From the cell containing the given text, extract its center point as [X, Y] coordinate. 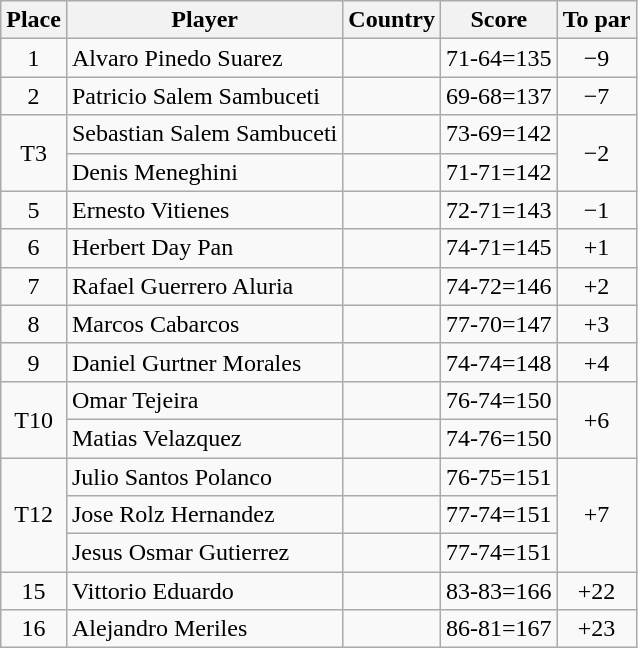
Rafael Guerrero Aluria [204, 286]
Jose Rolz Hernandez [204, 515]
Marcos Cabarcos [204, 324]
74-71=145 [500, 248]
1 [34, 58]
16 [34, 629]
86-81=167 [500, 629]
5 [34, 210]
T12 [34, 515]
Country [392, 20]
2 [34, 96]
Place [34, 20]
Julio Santos Polanco [204, 477]
73-69=142 [500, 134]
+1 [596, 248]
+23 [596, 629]
To par [596, 20]
Score [500, 20]
72-71=143 [500, 210]
Daniel Gurtner Morales [204, 362]
Herbert Day Pan [204, 248]
−2 [596, 153]
+6 [596, 419]
74-76=150 [500, 438]
71-64=135 [500, 58]
+4 [596, 362]
83-83=166 [500, 591]
Ernesto Vitienes [204, 210]
77-70=147 [500, 324]
Matias Velazquez [204, 438]
76-74=150 [500, 400]
−7 [596, 96]
T10 [34, 419]
Denis Meneghini [204, 172]
−9 [596, 58]
+2 [596, 286]
Vittorio Eduardo [204, 591]
15 [34, 591]
7 [34, 286]
Alvaro Pinedo Suarez [204, 58]
Omar Tejeira [204, 400]
74-72=146 [500, 286]
74-74=148 [500, 362]
Player [204, 20]
T3 [34, 153]
+7 [596, 515]
6 [34, 248]
+22 [596, 591]
9 [34, 362]
−1 [596, 210]
Alejandro Meriles [204, 629]
69-68=137 [500, 96]
71-71=142 [500, 172]
Patricio Salem Sambuceti [204, 96]
8 [34, 324]
+3 [596, 324]
76-75=151 [500, 477]
Sebastian Salem Sambuceti [204, 134]
Jesus Osmar Gutierrez [204, 553]
